Locate the cell with the specified text and output its [X, Y] center coordinate. 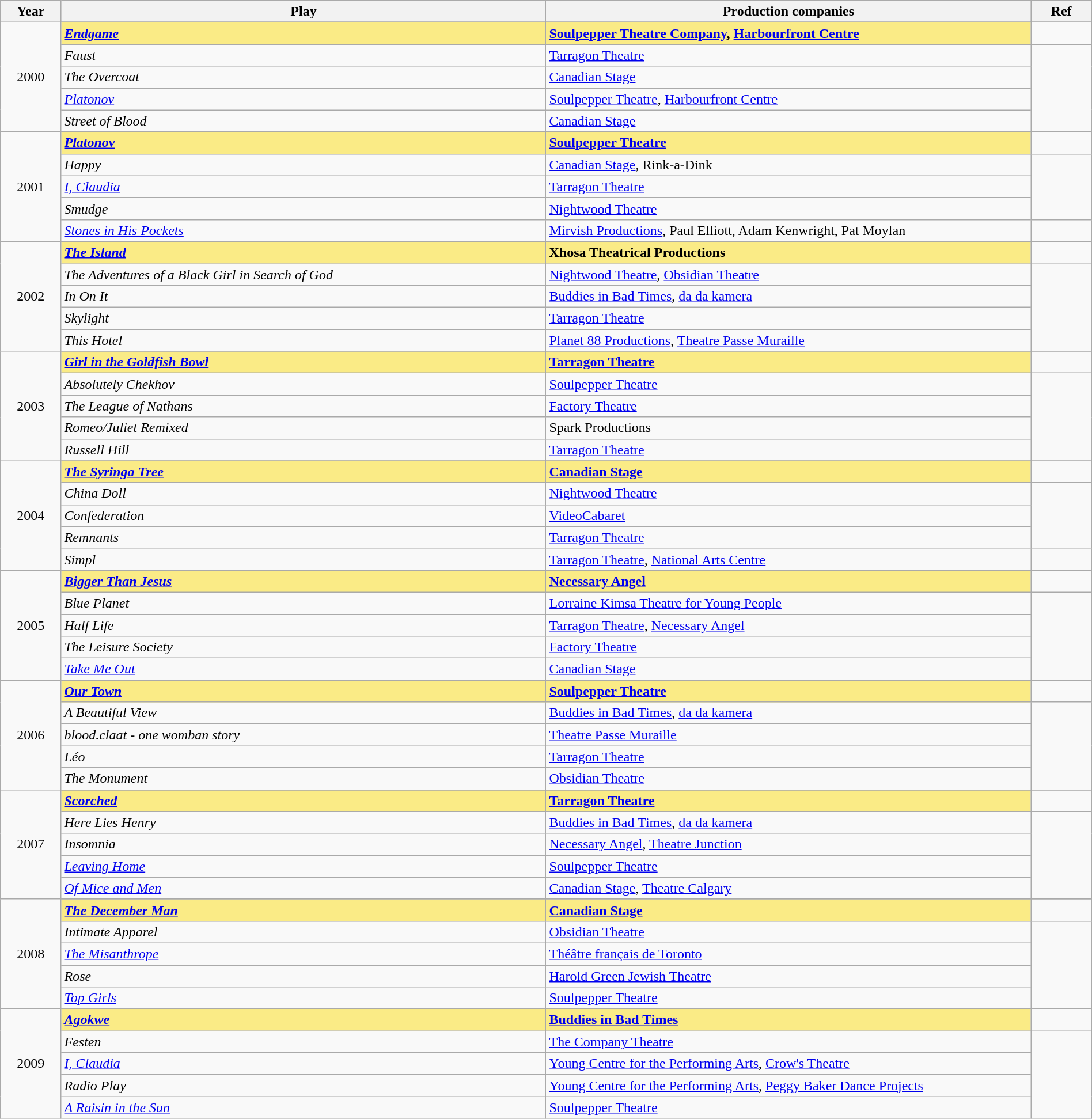
Necessary Angel [788, 581]
In On It [304, 297]
2006 [31, 735]
2000 [31, 77]
Leaving Home [304, 866]
Romeo/Juliet Remixed [304, 428]
Young Centre for the Performing Arts, Peggy Baker Dance Projects [788, 1086]
Buddies in Bad Times [788, 1020]
2003 [31, 406]
A Beautiful View [304, 713]
The Syringa Tree [304, 472]
Street of Blood [304, 121]
Radio Play [304, 1086]
Necessary Angel, Theatre Junction [788, 844]
2002 [31, 296]
A Raisin in the Sun [304, 1107]
Smudge [304, 208]
Léo [304, 757]
Faust [304, 55]
Theatre Passe Muraille [788, 735]
blood.claat - one womban story [304, 735]
VideoCabaret [788, 515]
The Adventures of a Black Girl in Search of God [304, 275]
2007 [31, 844]
Play [304, 12]
Absolutely Chekhov [304, 384]
Half Life [304, 625]
Girl in the Goldfish Bowl [304, 362]
Young Centre for the Performing Arts, Crow's Theatre [788, 1064]
The Overcoat [304, 77]
China Doll [304, 494]
Festen [304, 1042]
2005 [31, 625]
Endgame [304, 33]
Russell Hill [304, 450]
The Island [304, 252]
Tarragon Theatre, Necessary Angel [788, 625]
This Hotel [304, 340]
Ref [1061, 12]
Here Lies Henry [304, 822]
The Company Theatre [788, 1042]
Take Me Out [304, 669]
The Misanthrope [304, 954]
Confederation [304, 515]
Remnants [304, 537]
Production companies [788, 12]
Of Mice and Men [304, 888]
Insomnia [304, 844]
2004 [31, 515]
Stones in His Pockets [304, 230]
Blue Planet [304, 603]
The Leisure Society [304, 647]
Agokwe [304, 1020]
Canadian Stage, Rink-a-Dink [788, 165]
2001 [31, 187]
Nightwood Theatre, Obsidian Theatre [788, 275]
Soulpepper Theatre Company, Harbourfront Centre [788, 33]
Rose [304, 976]
Planet 88 Productions, Theatre Passe Muraille [788, 340]
Théâtre français de Toronto [788, 954]
The Monument [304, 779]
Happy [304, 165]
Spark Productions [788, 428]
The League of Nathans [304, 406]
Lorraine Kimsa Theatre for Young People [788, 603]
Soulpepper Theatre, Harbourfront Centre [788, 99]
The December Man [304, 910]
2008 [31, 954]
Year [31, 12]
Skylight [304, 318]
Xhosa Theatrical Productions [788, 252]
Simpl [304, 559]
Harold Green Jewish Theatre [788, 976]
Canadian Stage, Theatre Calgary [788, 888]
Mirvish Productions, Paul Elliott, Adam Kenwright, Pat Moylan [788, 230]
Our Town [304, 691]
Bigger Than Jesus [304, 581]
Top Girls [304, 998]
2009 [31, 1064]
Scorched [304, 801]
Tarragon Theatre, National Arts Centre [788, 559]
Intimate Apparel [304, 932]
